From the cell containing the given text, extract its center point as (x, y) coordinate. 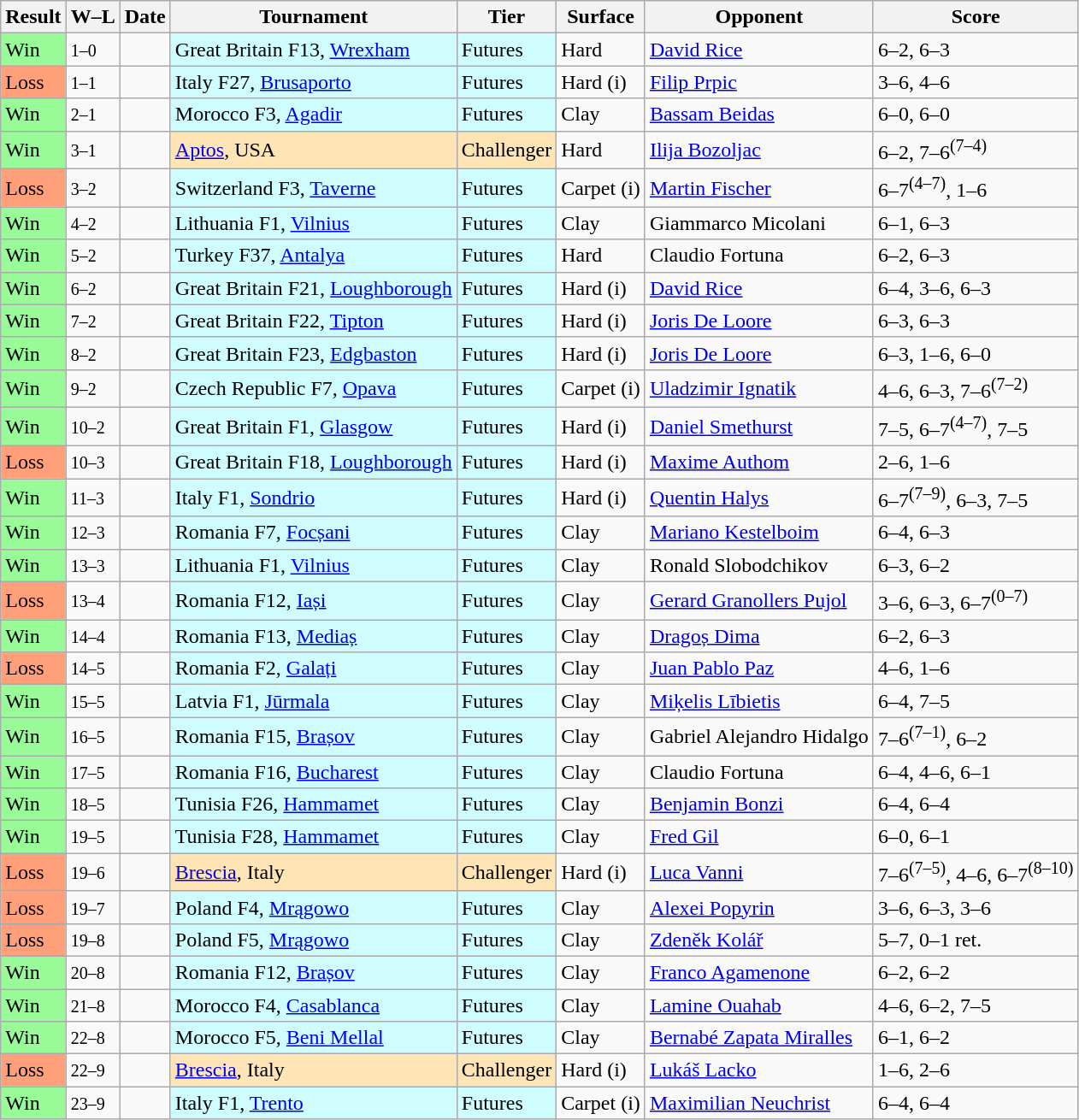
Great Britain F22, Tipton (313, 321)
13–3 (92, 565)
Zdeněk Kolář (759, 940)
1–6, 2–6 (976, 1070)
11–3 (92, 498)
2–6, 1–6 (976, 463)
Great Britain F13, Wrexham (313, 50)
7–2 (92, 321)
6–1, 6–2 (976, 1038)
Opponent (759, 17)
Luca Vanni (759, 872)
Bernabé Zapata Miralles (759, 1038)
7–6(7–5), 4–6, 6–7(8–10) (976, 872)
15–5 (92, 701)
20–8 (92, 972)
Romania F13, Mediaș (313, 636)
3–6, 4–6 (976, 82)
Filip Prpic (759, 82)
Poland F5, Mrągowo (313, 940)
Great Britain F23, Edgbaston (313, 353)
Tournament (313, 17)
6–7(7–9), 6–3, 7–5 (976, 498)
Romania F2, Galați (313, 669)
6–4, 7–5 (976, 701)
Maxime Authom (759, 463)
6–1, 6–3 (976, 223)
Score (976, 17)
Switzerland F3, Taverne (313, 188)
Tunisia F26, Hammamet (313, 805)
19–8 (92, 940)
21–8 (92, 1005)
Miķelis Lībietis (759, 701)
Tier (506, 17)
Maximilian Neuchrist (759, 1103)
10–3 (92, 463)
Surface (601, 17)
Morocco F3, Agadir (313, 115)
6–2 (92, 288)
5–7, 0–1 ret. (976, 940)
18–5 (92, 805)
6–4, 4–6, 6–1 (976, 772)
Bassam Beidas (759, 115)
Great Britain F1, Glasgow (313, 427)
7–5, 6–7(4–7), 7–5 (976, 427)
10–2 (92, 427)
3–6, 6–3, 3–6 (976, 907)
Franco Agamenone (759, 972)
6–4, 6–3 (976, 533)
Fred Gil (759, 837)
1–0 (92, 50)
Lamine Ouahab (759, 1005)
Daniel Smethurst (759, 427)
Italy F27, Brusaporto (313, 82)
Ronald Slobodchikov (759, 565)
Romania F7, Focșani (313, 533)
6–3, 6–2 (976, 565)
6–7(4–7), 1–6 (976, 188)
6–3, 6–3 (976, 321)
4–6, 6–2, 7–5 (976, 1005)
6–2, 7–6(7–4) (976, 150)
Uladzimir Ignatik (759, 388)
19–6 (92, 872)
23–9 (92, 1103)
16–5 (92, 737)
Latvia F1, Jūrmala (313, 701)
Gerard Granollers Pujol (759, 600)
Poland F4, Mrągowo (313, 907)
W–L (92, 17)
2–1 (92, 115)
Romania F12, Iași (313, 600)
22–8 (92, 1038)
6–0, 6–1 (976, 837)
13–4 (92, 600)
Martin Fischer (759, 188)
Result (33, 17)
Ilija Bozoljac (759, 150)
Romania F15, Brașov (313, 737)
6–3, 1–6, 6–0 (976, 353)
3–6, 6–3, 6–7(0–7) (976, 600)
Morocco F4, Casablanca (313, 1005)
Mariano Kestelboim (759, 533)
Aptos, USA (313, 150)
14–4 (92, 636)
Tunisia F28, Hammamet (313, 837)
Italy F1, Sondrio (313, 498)
Juan Pablo Paz (759, 669)
Benjamin Bonzi (759, 805)
12–3 (92, 533)
5–2 (92, 256)
Great Britain F21, Loughborough (313, 288)
Romania F12, Brașov (313, 972)
Lukáš Lacko (759, 1070)
Date (145, 17)
Gabriel Alejandro Hidalgo (759, 737)
Romania F16, Bucharest (313, 772)
4–6, 1–6 (976, 669)
Giammarco Micolani (759, 223)
Great Britain F18, Loughborough (313, 463)
3–2 (92, 188)
Czech Republic F7, Opava (313, 388)
Dragoș Dima (759, 636)
19–7 (92, 907)
Quentin Halys (759, 498)
4–2 (92, 223)
22–9 (92, 1070)
Italy F1, Trento (313, 1103)
17–5 (92, 772)
Turkey F37, Antalya (313, 256)
6–0, 6–0 (976, 115)
19–5 (92, 837)
8–2 (92, 353)
1–1 (92, 82)
4–6, 6–3, 7–6(7–2) (976, 388)
14–5 (92, 669)
Morocco F5, Beni Mellal (313, 1038)
6–4, 3–6, 6–3 (976, 288)
6–2, 6–2 (976, 972)
7–6(7–1), 6–2 (976, 737)
9–2 (92, 388)
3–1 (92, 150)
Alexei Popyrin (759, 907)
